Output the (X, Y) coordinate of the center of the cell containing the given text.  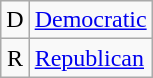
Republican (90, 58)
Democratic (90, 20)
R (15, 58)
D (15, 20)
